Locate the cell with the specified text and output its (X, Y) center coordinate. 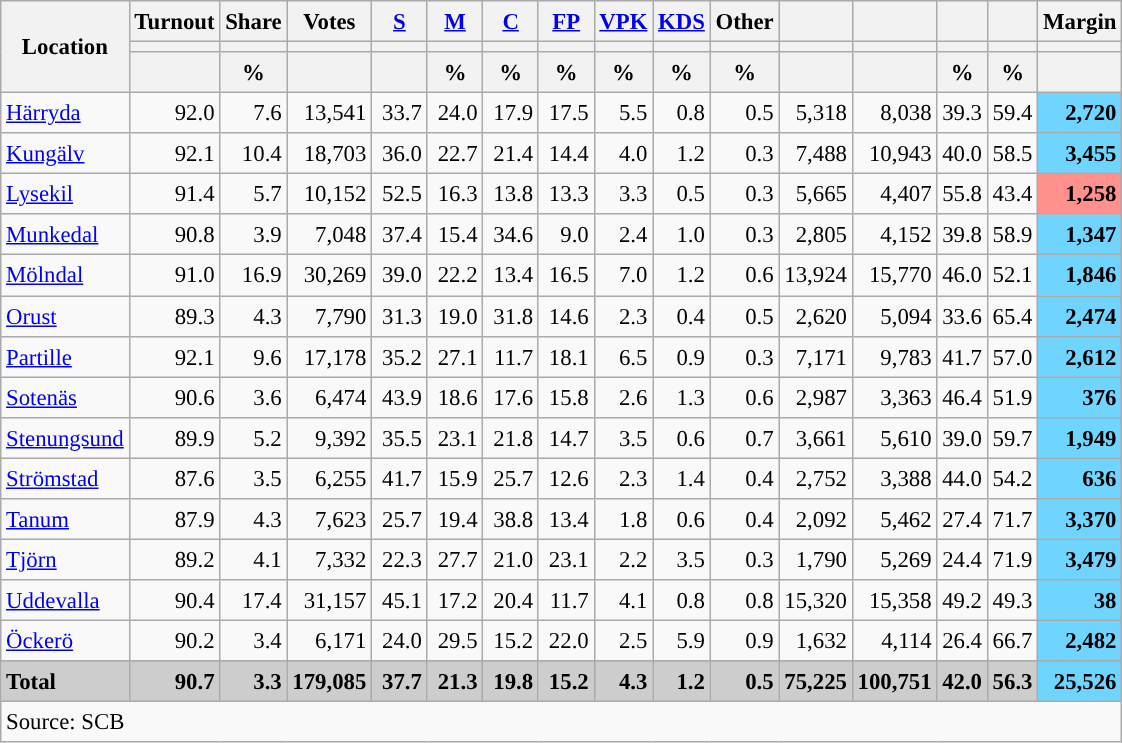
22.0 (566, 640)
7,171 (816, 356)
Other (744, 22)
2,805 (816, 234)
1,347 (1080, 234)
2.5 (624, 640)
7,488 (816, 154)
5.2 (254, 438)
4,152 (894, 234)
31.8 (511, 316)
91.0 (174, 276)
33.6 (962, 316)
4.0 (624, 154)
26.4 (962, 640)
3,479 (1080, 560)
22.2 (455, 276)
Tjörn (65, 560)
6,171 (330, 640)
5,269 (894, 560)
179,085 (330, 682)
Sotenäs (65, 398)
0.7 (744, 438)
12.6 (566, 478)
Mölndal (65, 276)
43.4 (1012, 194)
87.6 (174, 478)
18.6 (455, 398)
S (400, 22)
90.2 (174, 640)
Source: SCB (562, 722)
7,623 (330, 520)
35.2 (400, 356)
10.4 (254, 154)
M (455, 22)
1,632 (816, 640)
17,178 (330, 356)
31,157 (330, 600)
52.5 (400, 194)
1.0 (682, 234)
55.8 (962, 194)
2,482 (1080, 640)
1,258 (1080, 194)
38.8 (511, 520)
17.6 (511, 398)
21.3 (455, 682)
2,720 (1080, 114)
71.9 (1012, 560)
3,661 (816, 438)
17.2 (455, 600)
5,462 (894, 520)
17.5 (566, 114)
8,038 (894, 114)
16.5 (566, 276)
VPK (624, 22)
14.7 (566, 438)
13,541 (330, 114)
2,092 (816, 520)
75,225 (816, 682)
19.8 (511, 682)
39.8 (962, 234)
59.4 (1012, 114)
2.2 (624, 560)
Margin (1080, 22)
Öckerö (65, 640)
56.3 (1012, 682)
2,752 (816, 478)
90.7 (174, 682)
1.8 (624, 520)
3,388 (894, 478)
636 (1080, 478)
46.4 (962, 398)
27.7 (455, 560)
46.0 (962, 276)
376 (1080, 398)
Strömstad (65, 478)
90.6 (174, 398)
15.4 (455, 234)
65.4 (1012, 316)
7,332 (330, 560)
Stenungsund (65, 438)
FP (566, 22)
90.8 (174, 234)
9.0 (566, 234)
21.0 (511, 560)
2.6 (624, 398)
13.8 (511, 194)
51.9 (1012, 398)
71.7 (1012, 520)
3.4 (254, 640)
Location (65, 47)
5,610 (894, 438)
9,783 (894, 356)
91.4 (174, 194)
22.3 (400, 560)
4,114 (894, 640)
Uddevalla (65, 600)
6,474 (330, 398)
7,048 (330, 234)
KDS (682, 22)
Tanum (65, 520)
Share (254, 22)
30,269 (330, 276)
17.9 (511, 114)
3,363 (894, 398)
87.9 (174, 520)
10,943 (894, 154)
38 (1080, 600)
100,751 (894, 682)
15,320 (816, 600)
2.4 (624, 234)
29.5 (455, 640)
35.5 (400, 438)
5,318 (816, 114)
3,455 (1080, 154)
Kungälv (65, 154)
89.9 (174, 438)
13.3 (566, 194)
59.7 (1012, 438)
Munkedal (65, 234)
9.6 (254, 356)
Partille (65, 356)
45.1 (400, 600)
Orust (65, 316)
7,790 (330, 316)
17.4 (254, 600)
3.9 (254, 234)
4,407 (894, 194)
Lysekil (65, 194)
15,358 (894, 600)
21.8 (511, 438)
5.5 (624, 114)
5.7 (254, 194)
14.6 (566, 316)
90.4 (174, 600)
20.4 (511, 600)
3.6 (254, 398)
Turnout (174, 22)
89.3 (174, 316)
5.9 (682, 640)
Votes (330, 22)
5,665 (816, 194)
19.0 (455, 316)
18.1 (566, 356)
2,474 (1080, 316)
5,094 (894, 316)
27.4 (962, 520)
58.9 (1012, 234)
49.2 (962, 600)
1.3 (682, 398)
43.9 (400, 398)
7.0 (624, 276)
7.6 (254, 114)
15.9 (455, 478)
15.8 (566, 398)
89.2 (174, 560)
6,255 (330, 478)
15,770 (894, 276)
2,612 (1080, 356)
1,846 (1080, 276)
6.5 (624, 356)
57.0 (1012, 356)
34.6 (511, 234)
2,620 (816, 316)
66.7 (1012, 640)
3,370 (1080, 520)
33.7 (400, 114)
14.4 (566, 154)
1.4 (682, 478)
C (511, 22)
Total (65, 682)
39.3 (962, 114)
22.7 (455, 154)
40.0 (962, 154)
52.1 (1012, 276)
9,392 (330, 438)
16.3 (455, 194)
Härryda (65, 114)
42.0 (962, 682)
49.3 (1012, 600)
44.0 (962, 478)
24.4 (962, 560)
21.4 (511, 154)
18,703 (330, 154)
13,924 (816, 276)
27.1 (455, 356)
37.7 (400, 682)
25,526 (1080, 682)
10,152 (330, 194)
1,949 (1080, 438)
2,987 (816, 398)
31.3 (400, 316)
37.4 (400, 234)
16.9 (254, 276)
58.5 (1012, 154)
54.2 (1012, 478)
36.0 (400, 154)
92.0 (174, 114)
1,790 (816, 560)
19.4 (455, 520)
